Locate the cell with the specified text and output its (x, y) center coordinate. 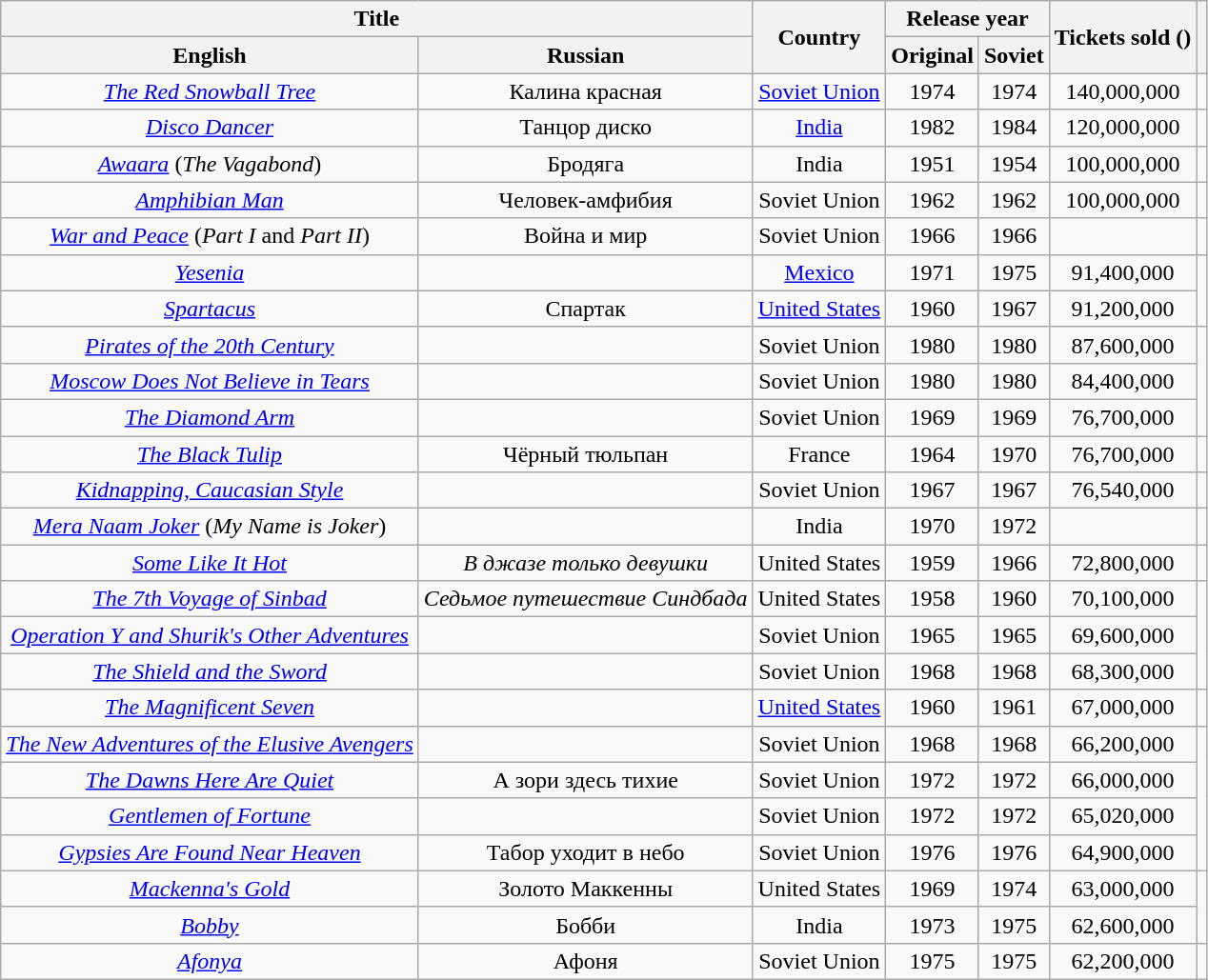
1984 (1014, 128)
91,200,000 (1122, 309)
Moscow Does Not Believe in Tears (210, 381)
Some Like It Hot (210, 563)
Афоня (585, 961)
Танцор диско (585, 128)
1971 (933, 272)
Pirates of the 20th Century (210, 345)
The New Adventures of the Elusive Avengers (210, 744)
Amphibian Man (210, 200)
70,100,000 (1122, 599)
67,000,000 (1122, 708)
The Dawns Here Are Quiet (210, 780)
84,400,000 (1122, 381)
1982 (933, 128)
Spartacus (210, 309)
Release year (968, 19)
The 7th Voyage of Sinbad (210, 599)
Soviet (1014, 55)
France (819, 454)
69,600,000 (1122, 635)
Gentlemen of Fortune (210, 816)
87,600,000 (1122, 345)
Disco Dancer (210, 128)
The Magnificent Seven (210, 708)
1959 (933, 563)
Russian (585, 55)
Gypsies Are Found Near Heaven (210, 852)
The Diamond Arm (210, 417)
1973 (933, 925)
1964 (933, 454)
English (210, 55)
Табор уходит в небо (585, 852)
Бобби (585, 925)
120,000,000 (1122, 128)
Золото Маккенны (585, 889)
68,300,000 (1122, 671)
Operation Y and Shurik's Other Adventures (210, 635)
Чёрный тюльпан (585, 454)
Mera Naam Joker (My Name is Joker) (210, 527)
63,000,000 (1122, 889)
Спартак (585, 309)
1961 (1014, 708)
1951 (933, 164)
Tickets sold () (1122, 37)
65,020,000 (1122, 816)
Awaara (The Vagabond) (210, 164)
66,200,000 (1122, 744)
72,800,000 (1122, 563)
Original (933, 55)
140,000,000 (1122, 91)
Mackenna's Gold (210, 889)
Afonya (210, 961)
Калина красная (585, 91)
Kidnapping, Caucasian Style (210, 490)
Mexico (819, 272)
91,400,000 (1122, 272)
62,600,000 (1122, 925)
А зори здесь тихие (585, 780)
В джазе только девушки (585, 563)
76,540,000 (1122, 490)
1954 (1014, 164)
Война и мир (585, 236)
1958 (933, 599)
Человек-амфибия (585, 200)
Седьмое путешествие Синдбада (585, 599)
66,000,000 (1122, 780)
The Black Tulip (210, 454)
Bobby (210, 925)
The Shield and the Sword (210, 671)
The Red Snowball Tree (210, 91)
64,900,000 (1122, 852)
Country (819, 37)
Title (377, 19)
Yesenia (210, 272)
Бродяга (585, 164)
War and Peace (Part I and Part II) (210, 236)
62,200,000 (1122, 961)
